Scan for the cell matching the given text and deliver its [X, Y] coordinate at center. 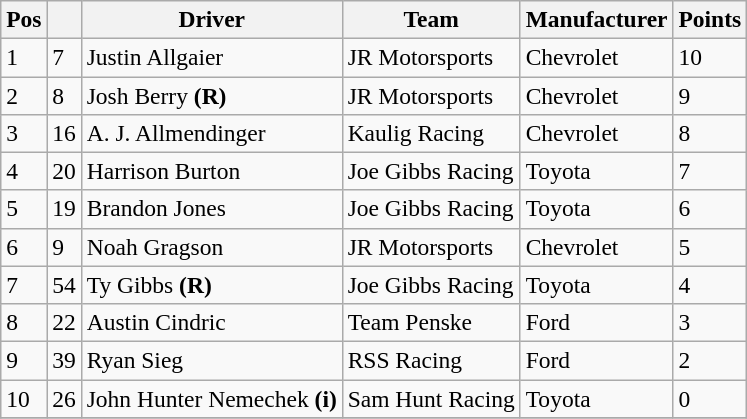
RSS Racing [431, 360]
22 [64, 322]
A. J. Allmendinger [212, 133]
19 [64, 209]
Team Penske [431, 322]
0 [710, 398]
Ty Gibbs (R) [212, 285]
Harrison Burton [212, 171]
39 [64, 360]
Austin Cindric [212, 322]
1 [24, 57]
16 [64, 133]
Points [710, 19]
Ryan Sieg [212, 360]
Driver [212, 19]
Sam Hunt Racing [431, 398]
Team [431, 19]
Pos [24, 19]
Manufacturer [596, 19]
54 [64, 285]
Justin Allgaier [212, 57]
John Hunter Nemechek (i) [212, 398]
Brandon Jones [212, 209]
Noah Gragson [212, 247]
20 [64, 171]
Kaulig Racing [431, 133]
26 [64, 398]
Josh Berry (R) [212, 95]
